Detect which cell encompasses the target text, then output its [x, y] center coordinate. 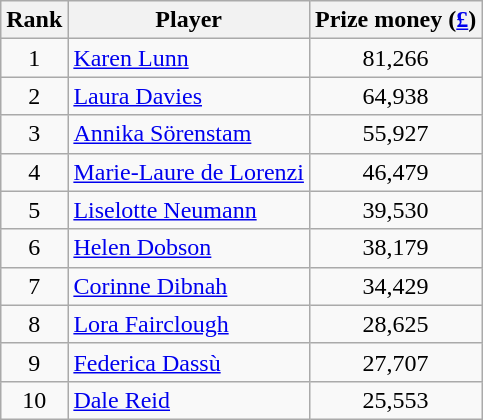
8 [34, 324]
4 [34, 172]
Federica Dassù [189, 362]
34,429 [395, 286]
55,927 [395, 134]
5 [34, 210]
10 [34, 400]
Player [189, 20]
3 [34, 134]
6 [34, 248]
Liselotte Neumann [189, 210]
25,553 [395, 400]
Karen Lunn [189, 58]
Annika Sörenstam [189, 134]
2 [34, 96]
46,479 [395, 172]
Helen Dobson [189, 248]
Marie-Laure de Lorenzi [189, 172]
Prize money (£) [395, 20]
9 [34, 362]
64,938 [395, 96]
Rank [34, 20]
28,625 [395, 324]
Corinne Dibnah [189, 286]
7 [34, 286]
81,266 [395, 58]
1 [34, 58]
Lora Fairclough [189, 324]
27,707 [395, 362]
Laura Davies [189, 96]
39,530 [395, 210]
Dale Reid [189, 400]
38,179 [395, 248]
